Identify which cell holds the provided text, then report its [x, y] central coordinate. 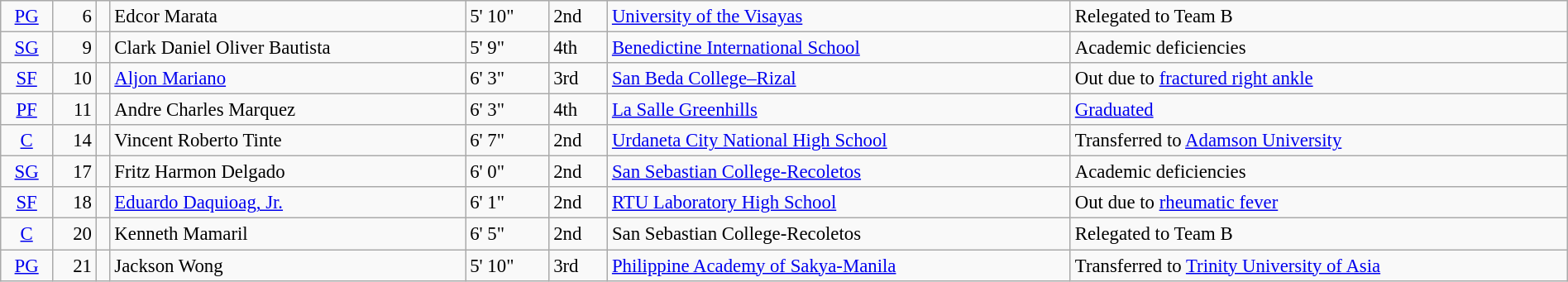
11 [74, 110]
Graduated [1318, 110]
Edcor Marata [288, 17]
Philippine Academy of Sakya-Manila [839, 265]
6 [74, 17]
Eduardo Daquioag, Jr. [288, 203]
5' 9" [508, 48]
Jackson Wong [288, 265]
6' 7" [508, 141]
Benedictine International School [839, 48]
6' 5" [508, 234]
18 [74, 203]
17 [74, 172]
21 [74, 265]
Fritz Harmon Delgado [288, 172]
9 [74, 48]
Transferred to Adamson University [1318, 141]
20 [74, 234]
10 [74, 79]
PF [26, 110]
Vincent Roberto Tinte [288, 141]
14 [74, 141]
La Salle Greenhills [839, 110]
Kenneth Mamaril [288, 234]
Aljon Mariano [288, 79]
Transferred to Trinity University of Asia [1318, 265]
Out due to fractured right ankle [1318, 79]
University of the Visayas [839, 17]
Out due to rheumatic fever [1318, 203]
San Beda College–Rizal [839, 79]
Clark Daniel Oliver Bautista [288, 48]
Andre Charles Marquez [288, 110]
6' 0" [508, 172]
Urdaneta City National High School [839, 141]
RTU Laboratory High School [839, 203]
6' 1" [508, 203]
